Extract the (x, y) coordinate from the center of the cell holding the provided text.  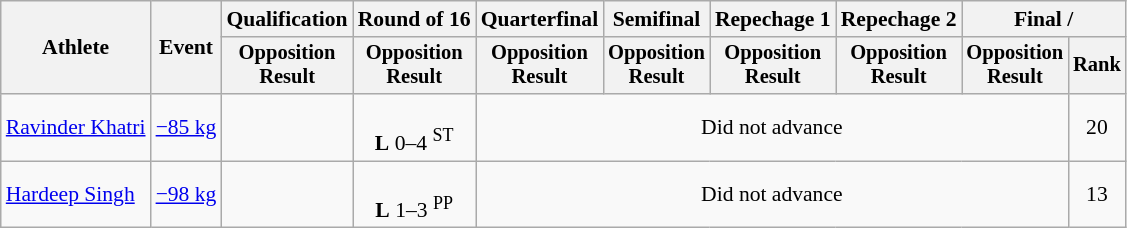
Event (186, 48)
Quarterfinal (540, 19)
Semifinal (656, 19)
L 1–3 PP (414, 194)
Round of 16 (414, 19)
Hardeep Singh (76, 194)
L 0–4 ST (414, 128)
Final / (1044, 19)
Repechage 2 (899, 19)
Rank (1097, 66)
20 (1097, 128)
−98 kg (186, 194)
13 (1097, 194)
Ravinder Khatri (76, 128)
Athlete (76, 48)
Repechage 1 (773, 19)
−85 kg (186, 128)
Qualification (286, 19)
